Identify which cell holds the provided text, then report its (x, y) central coordinate. 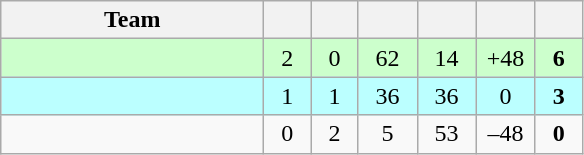
62 (388, 58)
14 (446, 58)
53 (446, 134)
5 (388, 134)
–48 (506, 134)
+48 (506, 58)
6 (558, 58)
3 (558, 96)
Team (132, 20)
